Return [X, Y] of the center of cell containing provided text 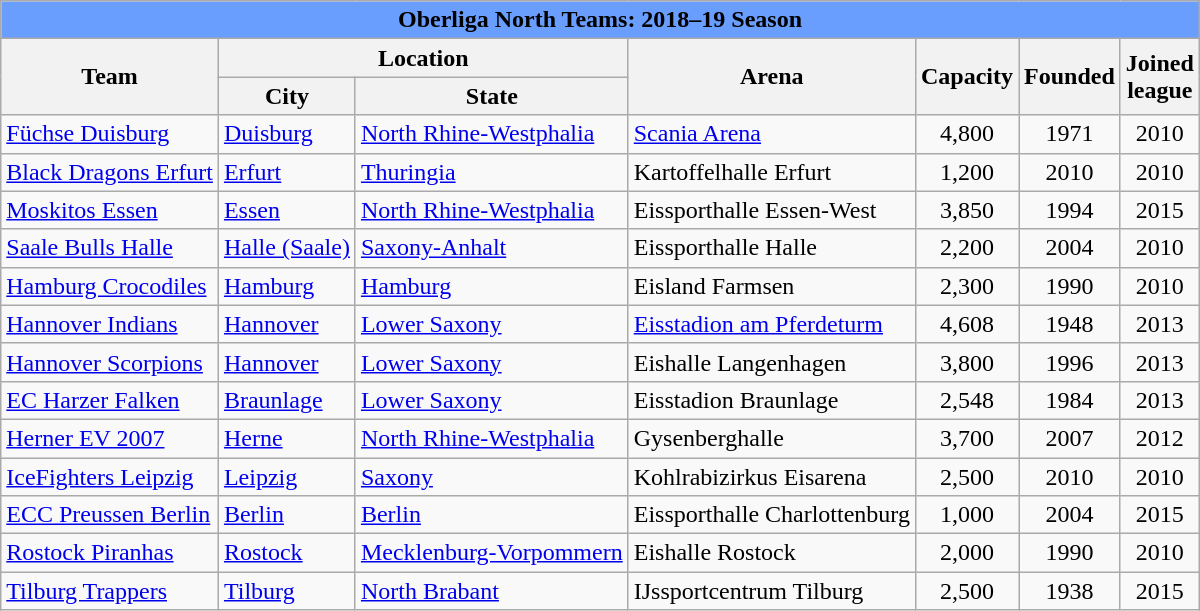
EC Harzer Falken [110, 400]
Saxony [492, 477]
Eissporthalle Charlottenburg [772, 515]
1938 [1069, 591]
Saxony-Anhalt [492, 248]
1994 [1069, 210]
1984 [1069, 400]
State [492, 96]
Thuringia [492, 172]
ECC Preussen Berlin [110, 515]
3,700 [966, 438]
1,200 [966, 172]
Duisburg [286, 134]
Herne [286, 438]
Location [423, 58]
Eishalle Langenhagen [772, 362]
Halle (Saale) [286, 248]
Scania Arena [772, 134]
Oberliga North Teams: 2018–19 Season [600, 20]
Team [110, 77]
3,800 [966, 362]
Leipzig [286, 477]
Rostock Piranhas [110, 553]
Tilburg Trappers [110, 591]
IceFighters Leipzig [110, 477]
2,000 [966, 553]
Joined league [1160, 77]
Moskitos Essen [110, 210]
Eissporthalle Essen-West [772, 210]
Capacity [966, 77]
4,608 [966, 324]
1996 [1069, 362]
Kartoffelhalle Erfurt [772, 172]
Eissporthalle Halle [772, 248]
2007 [1069, 438]
2,200 [966, 248]
1948 [1069, 324]
1,000 [966, 515]
Saale Bulls Halle [110, 248]
2,300 [966, 286]
Black Dragons Erfurt [110, 172]
Füchse Duisburg [110, 134]
2,548 [966, 400]
Kohlrabizirkus Eisarena [772, 477]
1971 [1069, 134]
Eisland Farmsen [772, 286]
Eisstadion Braunlage [772, 400]
3,850 [966, 210]
Gysenberghalle [772, 438]
Braunlage [286, 400]
Erfurt [286, 172]
Herner EV 2007 [110, 438]
IJssportcentrum Tilburg [772, 591]
Rostock [286, 553]
Eisstadion am Pferdeturm [772, 324]
North Brabant [492, 591]
Mecklenburg-Vorpommern [492, 553]
Founded [1069, 77]
4,800 [966, 134]
City [286, 96]
2012 [1160, 438]
Hamburg Crocodiles [110, 286]
Tilburg [286, 591]
Hannover Indians [110, 324]
Eishalle Rostock [772, 553]
Essen [286, 210]
Hannover Scorpions [110, 362]
Arena [772, 77]
